Determine the (X, Y) coordinate at the center of the cell enclosing the given text.  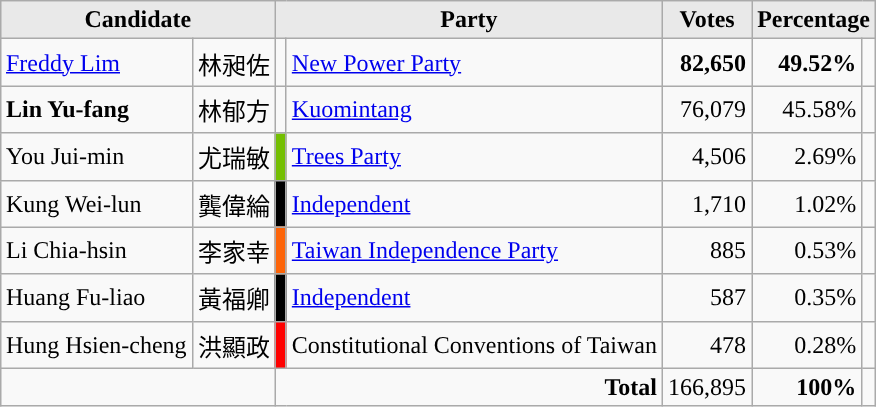
82,650 (708, 62)
Votes (708, 20)
龔偉綸 (234, 204)
李家幸 (234, 250)
Lin Yu-fang (96, 110)
Total (468, 387)
587 (708, 298)
49.52% (807, 62)
林昶佐 (234, 62)
Candidate (138, 20)
Freddy Lim (96, 62)
Party (468, 20)
1,710 (708, 204)
478 (708, 344)
New Power Party (474, 62)
0.35% (807, 298)
洪顯政 (234, 344)
45.58% (807, 110)
Constitutional Conventions of Taiwan (474, 344)
Taiwan Independence Party (474, 250)
黃福卿 (234, 298)
Hung Hsien-cheng (96, 344)
166,895 (708, 387)
You Jui-min (96, 156)
4,506 (708, 156)
1.02% (807, 204)
Li Chia-hsin (96, 250)
100% (807, 387)
0.53% (807, 250)
Kuomintang (474, 110)
Huang Fu-liao (96, 298)
林郁方 (234, 110)
Percentage (814, 20)
Kung Wei-lun (96, 204)
尤瑞敏 (234, 156)
2.69% (807, 156)
885 (708, 250)
0.28% (807, 344)
76,079 (708, 110)
Trees Party (474, 156)
